Extract the [X, Y] coordinate from the center of the cell holding the provided text.  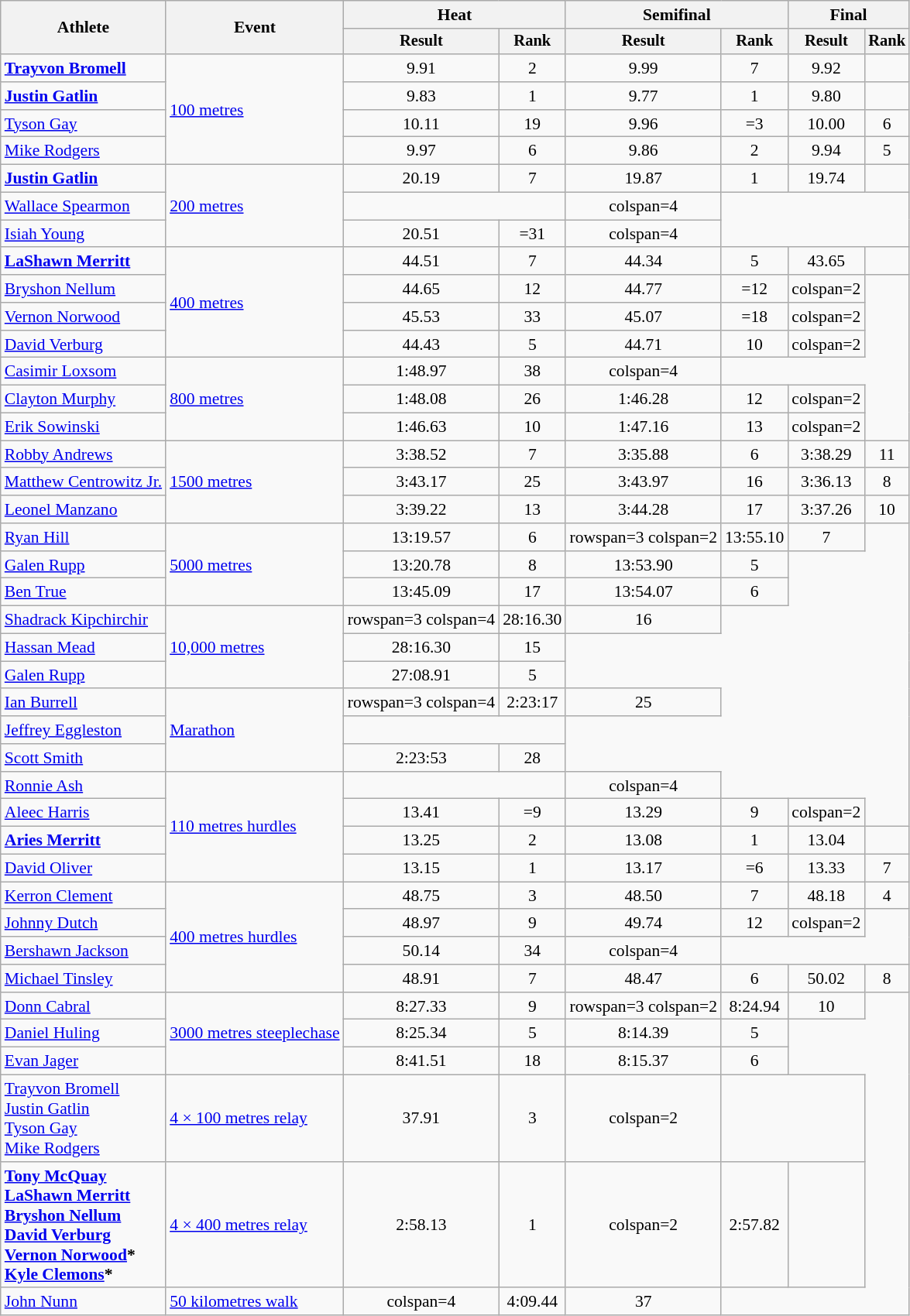
Trayvon BromellJustin GatlinTyson GayMike Rodgers [84, 1119]
200 metres [255, 206]
=18 [754, 317]
Event [255, 28]
Tony McQuayLaShawn MerrittBryshon NellumDavid VerburgVernon Norwood*Kyle Clemons* [84, 1225]
9.80 [826, 96]
34 [532, 951]
8:15.37 [643, 1061]
48.75 [421, 896]
Heat [455, 15]
37 [643, 1302]
Leonel Manzano [84, 509]
3000 metres steeplechase [255, 1034]
9.96 [643, 124]
3:38.52 [421, 454]
Aries Merritt [84, 841]
10.11 [421, 124]
1:46.63 [421, 427]
28 [532, 758]
37.91 [421, 1119]
44.43 [421, 344]
15 [532, 648]
48.50 [643, 896]
13:20.78 [421, 565]
3:38.29 [826, 454]
Matthew Centrowitz Jr. [84, 482]
Jeffrey Eggleston [84, 730]
LaShawn Merritt [84, 262]
13.04 [826, 841]
2:57.82 [754, 1225]
38 [532, 372]
=9 [532, 813]
26 [532, 399]
Trayvon Bromell [84, 68]
13.17 [643, 869]
44.77 [643, 289]
10,000 metres [255, 647]
4:09.44 [532, 1302]
48.97 [421, 924]
Ronnie Ash [84, 786]
5000 metres [255, 565]
49.74 [643, 924]
Robby Andrews [84, 454]
11 [887, 454]
13:45.09 [421, 592]
8:27.33 [421, 1006]
Semifinal [677, 15]
Athlete [84, 28]
9.83 [421, 96]
Evan Jager [84, 1061]
13:19.57 [421, 537]
48.91 [421, 978]
13.15 [421, 869]
9.77 [643, 96]
50.14 [421, 951]
3:44.28 [643, 509]
Johnny Dutch [84, 924]
13:53.90 [643, 565]
=6 [754, 869]
Clayton Murphy [84, 399]
3:39.22 [421, 509]
2:23:17 [532, 703]
100 metres [255, 109]
Ian Burrell [84, 703]
8:14.39 [643, 1033]
13.41 [421, 813]
Marathon [255, 731]
27:08.91 [421, 675]
9.91 [421, 68]
8:24.94 [754, 1006]
Ryan Hill [84, 537]
50.02 [826, 978]
9.94 [826, 151]
44.34 [643, 262]
13.29 [643, 813]
Scott Smith [84, 758]
2:58.13 [421, 1225]
9.92 [826, 68]
9.99 [643, 68]
David Verburg [84, 344]
1:48.08 [421, 399]
43.65 [826, 262]
8:25.34 [421, 1033]
18 [532, 1061]
2:23:53 [421, 758]
48.18 [826, 896]
9.86 [643, 151]
400 metres hurdles [255, 937]
Hassan Mead [84, 648]
3:37.26 [826, 509]
=12 [754, 289]
3:36.13 [826, 482]
1500 metres [255, 482]
Michael Tinsley [84, 978]
4 × 400 metres relay [255, 1225]
19 [532, 124]
1:48.97 [421, 372]
Bryshon Nellum [84, 289]
Wallace Spearmon [84, 207]
800 metres [255, 399]
=31 [532, 234]
45.07 [643, 317]
13.33 [826, 869]
20.51 [421, 234]
1:46.28 [643, 399]
44.71 [643, 344]
110 metres hurdles [255, 827]
3:35.88 [643, 454]
8:41.51 [421, 1061]
Isiah Young [84, 234]
Kerron Clement [84, 896]
45.53 [421, 317]
3:43.97 [643, 482]
13:55.10 [754, 537]
Final [849, 15]
David Oliver [84, 869]
Shadrack Kipchirchir [84, 620]
Vernon Norwood [84, 317]
=3 [754, 124]
John Nunn [84, 1302]
3:43.17 [421, 482]
19.74 [826, 179]
Aleec Harris [84, 813]
Casimir Loxsom [84, 372]
4 [887, 896]
Tyson Gay [84, 124]
20.19 [421, 179]
19.87 [643, 179]
48.47 [643, 978]
44.65 [421, 289]
9.97 [421, 151]
Bershawn Jackson [84, 951]
10.00 [826, 124]
Mike Rodgers [84, 151]
Erik Sowinski [84, 427]
Ben True [84, 592]
50 kilometres walk [255, 1302]
33 [532, 317]
Donn Cabral [84, 1006]
13:54.07 [643, 592]
13.08 [643, 841]
4 × 100 metres relay [255, 1119]
13.25 [421, 841]
44.51 [421, 262]
Daniel Huling [84, 1033]
1:47.16 [643, 427]
400 metres [255, 303]
